Locate the cell with the specified text and output its [x, y] center coordinate. 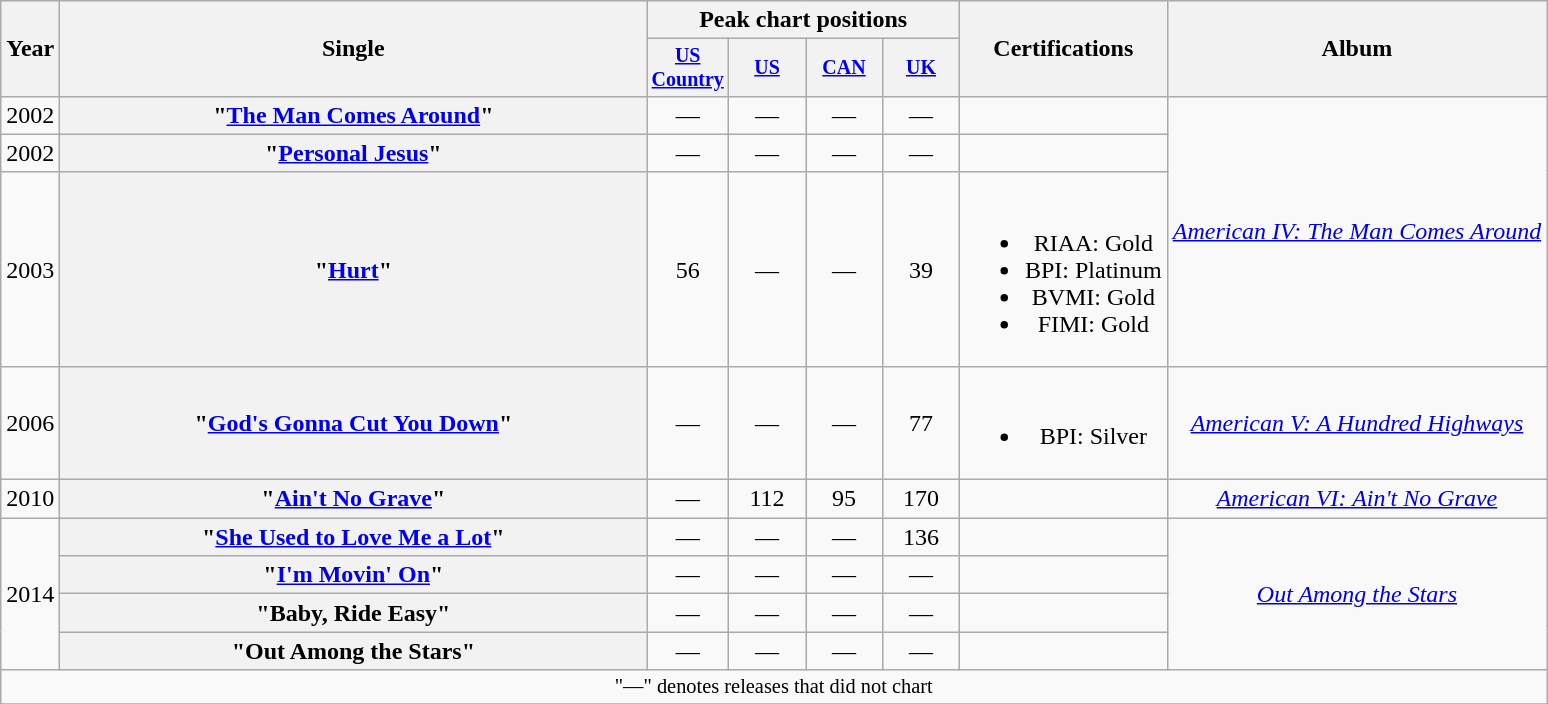
Out Among the Stars [1356, 594]
"Out Among the Stars" [354, 651]
American IV: The Man Comes Around [1356, 231]
CAN [844, 68]
"She Used to Love Me a Lot" [354, 537]
2010 [30, 499]
Year [30, 49]
77 [920, 422]
Peak chart positions [804, 20]
136 [920, 537]
2003 [30, 269]
112 [768, 499]
39 [920, 269]
2006 [30, 422]
"Baby, Ride Easy" [354, 613]
Certifications [1063, 49]
US Country [688, 68]
American V: A Hundred Highways [1356, 422]
56 [688, 269]
"Personal Jesus" [354, 153]
American VI: Ain't No Grave [1356, 499]
US [768, 68]
95 [844, 499]
"The Man Comes Around" [354, 115]
"I'm Movin' On" [354, 575]
2014 [30, 594]
BPI: Silver [1063, 422]
170 [920, 499]
UK [920, 68]
"Ain't No Grave" [354, 499]
"Hurt" [354, 269]
Album [1356, 49]
Single [354, 49]
RIAA: GoldBPI: PlatinumBVMI: GoldFIMI: Gold [1063, 269]
"God's Gonna Cut You Down" [354, 422]
"—" denotes releases that did not chart [774, 687]
